Return (X, Y) of the center of cell containing provided text 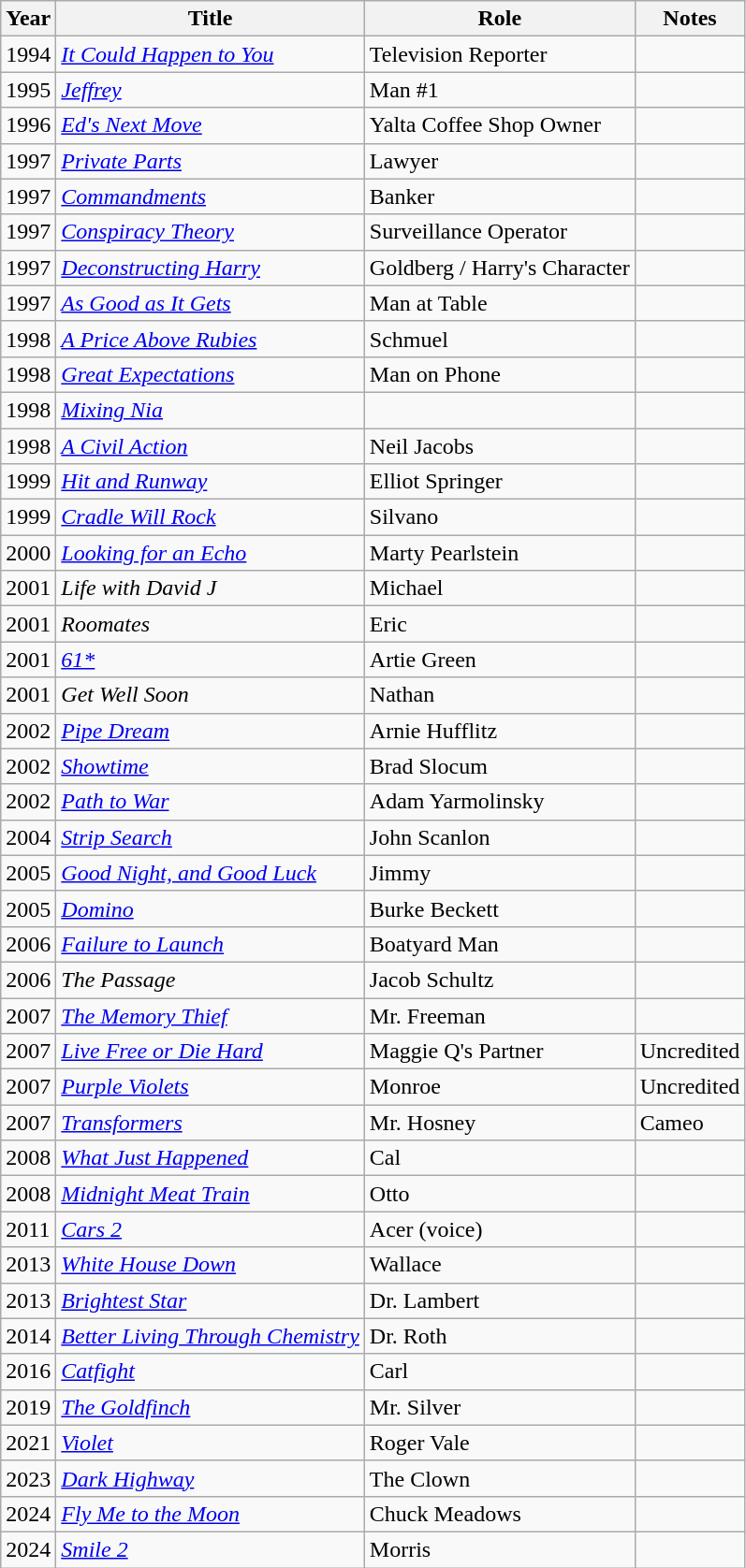
Showtime (211, 766)
The Goldfinch (211, 1407)
Marty Pearlstein (500, 553)
Fly Me to the Moon (211, 1514)
Good Night, and Good Luck (211, 873)
Dr. Lambert (500, 1300)
Great Expectations (211, 374)
It Could Happen to You (211, 54)
2004 (28, 837)
Burke Beckett (500, 908)
Purple Violets (211, 1087)
Deconstructing Harry (211, 268)
Mr. Hosney (500, 1123)
2011 (28, 1229)
Path to War (211, 802)
Monroe (500, 1087)
What Just Happened (211, 1158)
Brad Slocum (500, 766)
Private Parts (211, 161)
Carl (500, 1372)
The Clown (500, 1478)
A Price Above Rubies (211, 339)
Commandments (211, 196)
Mr. Silver (500, 1407)
Cameo (690, 1123)
Cradle Will Rock (211, 517)
2000 (28, 553)
Ed's Next Move (211, 125)
Nathan (500, 695)
Otto (500, 1194)
Eric (500, 624)
The Memory Thief (211, 1015)
Brightest Star (211, 1300)
Banker (500, 196)
Transformers (211, 1123)
61* (211, 660)
Year (28, 19)
Neil Jacobs (500, 446)
Lawyer (500, 161)
Role (500, 19)
Mixing Nia (211, 410)
Conspiracy Theory (211, 232)
Mr. Freeman (500, 1015)
Life with David J (211, 588)
Maggie Q's Partner (500, 1052)
Jacob Schultz (500, 980)
1995 (28, 90)
2019 (28, 1407)
Roger Vale (500, 1443)
John Scanlon (500, 837)
Pipe Dream (211, 731)
Cars 2 (211, 1229)
Jimmy (500, 873)
Wallace (500, 1265)
Yalta Coffee Shop Owner (500, 125)
Failure to Launch (211, 944)
Surveillance Operator (500, 232)
Looking for an Echo (211, 553)
Man #1 (500, 90)
Arnie Hufflitz (500, 731)
A Civil Action (211, 446)
Hit and Runway (211, 482)
Catfight (211, 1372)
The Passage (211, 980)
Chuck Meadows (500, 1514)
1994 (28, 54)
Midnight Meat Train (211, 1194)
Better Living Through Chemistry (211, 1336)
Man on Phone (500, 374)
Boatyard Man (500, 944)
Artie Green (500, 660)
Jeffrey (211, 90)
Adam Yarmolinsky (500, 802)
Man at Table (500, 303)
Schmuel (500, 339)
1996 (28, 125)
2016 (28, 1372)
Domino (211, 908)
Title (211, 19)
Morris (500, 1549)
White House Down (211, 1265)
Silvano (500, 517)
2014 (28, 1336)
Elliot Springer (500, 482)
Michael (500, 588)
Dr. Roth (500, 1336)
Cal (500, 1158)
2021 (28, 1443)
Strip Search (211, 837)
Violet (211, 1443)
Dark Highway (211, 1478)
Goldberg / Harry's Character (500, 268)
2023 (28, 1478)
Roomates (211, 624)
As Good as It Gets (211, 303)
Smile 2 (211, 1549)
Get Well Soon (211, 695)
Acer (voice) (500, 1229)
Notes (690, 19)
Live Free or Die Hard (211, 1052)
Television Reporter (500, 54)
